Determine the [x, y] coordinate at the center of the cell enclosing the given text.  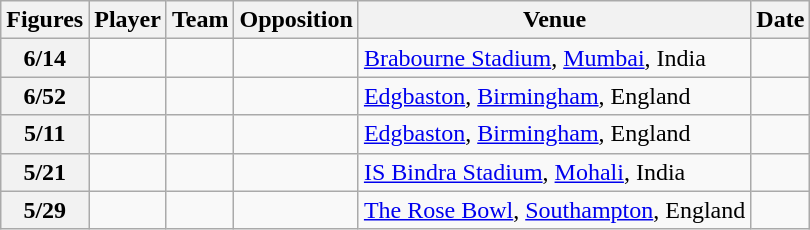
5/21 [45, 172]
The Rose Bowl, Southampton, England [554, 210]
5/11 [45, 134]
6/14 [45, 58]
6/52 [45, 96]
Figures [45, 20]
5/29 [45, 210]
Venue [554, 20]
Opposition [296, 20]
IS Bindra Stadium, Mohali, India [554, 172]
Team [200, 20]
Player [128, 20]
Brabourne Stadium, Mumbai, India [554, 58]
Date [780, 20]
